Identify which cell holds the provided text, then report its [x, y] central coordinate. 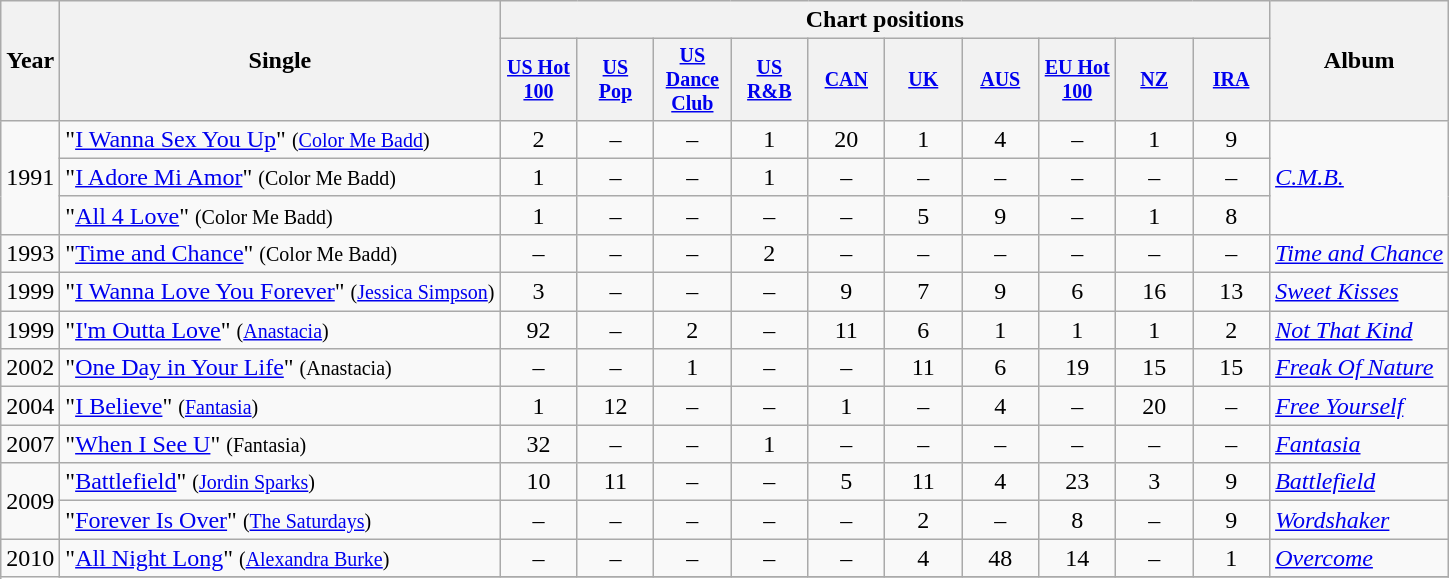
UK [924, 80]
"Battlefield" (Jordin Sparks) [280, 482]
AUS [1000, 80]
"All 4 Love" (Color Me Badd) [280, 215]
13 [1232, 292]
Album [1360, 61]
"All Night Long" (Alexandra Burke) [280, 558]
CAN [846, 80]
2002 [30, 368]
2007 [30, 444]
92 [538, 330]
14 [1078, 558]
Overcome [1360, 558]
IRA [1232, 80]
"One Day in Your Life" (Anastacia) [280, 368]
Fantasia [1360, 444]
2010 [30, 558]
16 [1154, 292]
Single [280, 61]
23 [1078, 482]
"I Believe" (Fantasia) [280, 406]
Year [30, 61]
Time and Chance [1360, 253]
"I Wanna Love You Forever" (Jessica Simpson) [280, 292]
US Hot 100 [538, 80]
"Forever Is Over" (The Saturdays) [280, 520]
Free Yourself [1360, 406]
US Pop [616, 80]
"I Adore Mi Amor" (Color Me Badd) [280, 177]
US Dance Club [692, 80]
7 [924, 292]
1991 [30, 177]
"I Wanna Sex You Up" (Color Me Badd) [280, 139]
Wordshaker [1360, 520]
32 [538, 444]
Freak Of Nature [1360, 368]
2009 [30, 501]
"I'm Outta Love" (Anastacia) [280, 330]
NZ [1154, 80]
Battlefield [1360, 482]
19 [1078, 368]
EU Hot 100 [1078, 80]
"Time and Chance" (Color Me Badd) [280, 253]
12 [616, 406]
48 [1000, 558]
Not That Kind [1360, 330]
US R&B [770, 80]
C.M.B. [1360, 177]
Sweet Kisses [1360, 292]
"When I See U" (Fantasia) [280, 444]
Chart positions [885, 20]
2004 [30, 406]
1993 [30, 253]
10 [538, 482]
